Search for the cell housing the specified text and yield its (x, y) center coordinate. 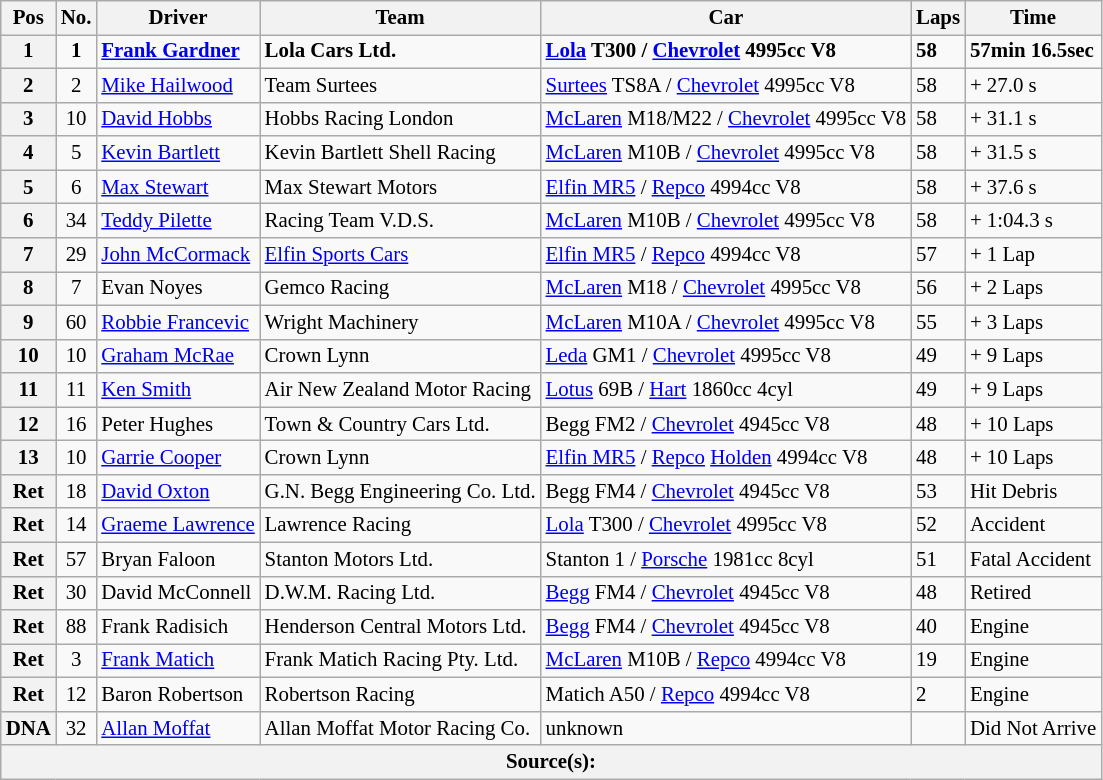
60 (76, 322)
Graham McRae (178, 356)
Kevin Bartlett Shell Racing (400, 153)
Surtees TS8A / Chevrolet 4995cc V8 (726, 85)
Retired (1033, 593)
David Oxton (178, 491)
+ 3 Laps (1033, 322)
Graeme Lawrence (178, 525)
30 (76, 593)
Source(s): (551, 762)
Matich A50 / Repco 4994cc V8 (726, 695)
Teddy Pilette (178, 221)
Wright Machinery (400, 322)
David McConnell (178, 593)
13 (28, 458)
Garrie Cooper (178, 458)
Time (1033, 18)
Allan Moffat Motor Racing Co. (400, 728)
Racing Team V.D.S. (400, 221)
Lawrence Racing (400, 525)
52 (938, 525)
Mike Hailwood (178, 85)
No. (76, 18)
Stanton Motors Ltd. (400, 559)
Car (726, 18)
14 (76, 525)
G.N. Begg Engineering Co. Ltd. (400, 491)
+ 31.5 s (1033, 153)
19 (938, 661)
29 (76, 255)
Hit Debris (1033, 491)
18 (76, 491)
Henderson Central Motors Ltd. (400, 627)
Frank Matich (178, 661)
Lola Cars Ltd. (400, 51)
Team (400, 18)
McLaren M10A / Chevrolet 4995cc V8 (726, 322)
+ 1 Lap (1033, 255)
Hobbs Racing London (400, 119)
Elfin Sports Cars (400, 255)
Team Surtees (400, 85)
McLaren M18 / Chevrolet 4995cc V8 (726, 288)
Frank Matich Racing Pty. Ltd. (400, 661)
Max Stewart Motors (400, 187)
Pos (28, 18)
John McCormack (178, 255)
Town & Country Cars Ltd. (400, 424)
Evan Noyes (178, 288)
+ 1:04.3 s (1033, 221)
Did Not Arrive (1033, 728)
Stanton 1 / Porsche 1981cc 8cyl (726, 559)
Driver (178, 18)
16 (76, 424)
Elfin MR5 / Repco Holden 4994cc V8 (726, 458)
Robbie Francevic (178, 322)
David Hobbs (178, 119)
Kevin Bartlett (178, 153)
+ 27.0 s (1033, 85)
4 (28, 153)
Gemco Racing (400, 288)
+ 37.6 s (1033, 187)
Accident (1033, 525)
53 (938, 491)
9 (28, 322)
55 (938, 322)
51 (938, 559)
88 (76, 627)
Leda GM1 / Chevrolet 4995cc V8 (726, 356)
McLaren M18/M22 / Chevrolet 4995cc V8 (726, 119)
Robertson Racing (400, 695)
Air New Zealand Motor Racing (400, 390)
Bryan Faloon (178, 559)
56 (938, 288)
Max Stewart (178, 187)
8 (28, 288)
+ 2 Laps (1033, 288)
57min 16.5sec (1033, 51)
Laps (938, 18)
Frank Radisich (178, 627)
34 (76, 221)
Fatal Accident (1033, 559)
DNA (28, 728)
Allan Moffat (178, 728)
40 (938, 627)
Frank Gardner (178, 51)
McLaren M10B / Repco 4994cc V8 (726, 661)
Baron Robertson (178, 695)
Ken Smith (178, 390)
Begg FM2 / Chevrolet 4945cc V8 (726, 424)
+ 31.1 s (1033, 119)
unknown (726, 728)
Lotus 69B / Hart 1860cc 4cyl (726, 390)
Peter Hughes (178, 424)
D.W.M. Racing Ltd. (400, 593)
32 (76, 728)
